Return [X, Y] of the center of cell containing provided text 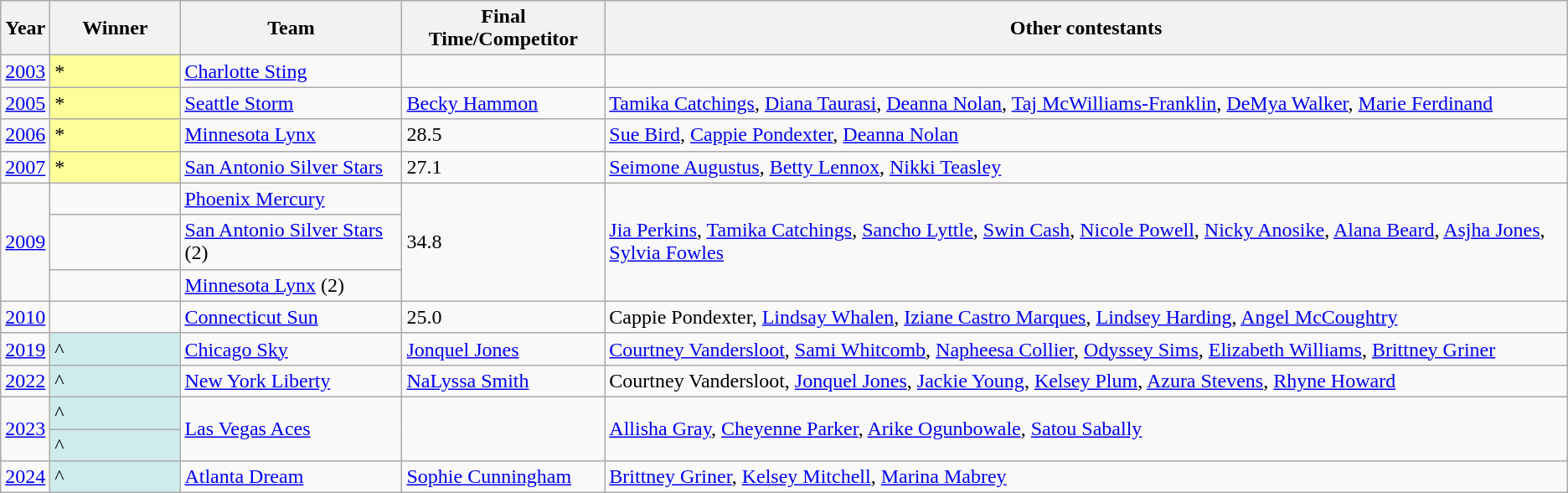
Atlanta Dream [291, 477]
Brittney Griner, Kelsey Mitchell, Marina Mabrey [1086, 477]
Other contestants [1086, 29]
Connecticut Sun [291, 317]
25.0 [503, 317]
27.1 [503, 167]
Las Vegas Aces [291, 428]
Team [291, 29]
Minnesota Lynx [291, 135]
2022 [25, 381]
2024 [25, 477]
San Antonio Silver Stars [291, 167]
34.8 [503, 241]
Jonquel Jones [503, 349]
2003 [25, 71]
28.5 [503, 135]
Chicago Sky [291, 349]
Seattle Storm [291, 103]
Courtney Vandersloot, Jonquel Jones, Jackie Young, Kelsey Plum, Azura Stevens, Rhyne Howard [1086, 381]
Courtney Vandersloot, Sami Whitcomb, Napheesa Collier, Odyssey Sims, Elizabeth Williams, Brittney Griner [1086, 349]
Final Time/Competitor [503, 29]
Minnesota Lynx (2) [291, 285]
NaLyssa Smith [503, 381]
Charlotte Sting [291, 71]
2010 [25, 317]
2005 [25, 103]
2019 [25, 349]
San Antonio Silver Stars (2) [291, 241]
2007 [25, 167]
2009 [25, 241]
Year [25, 29]
Tamika Catchings, Diana Taurasi, Deanna Nolan, Taj McWilliams-Franklin, DeMya Walker, Marie Ferdinand [1086, 103]
Phoenix Mercury [291, 199]
Sue Bird, Cappie Pondexter, Deanna Nolan [1086, 135]
Becky Hammon [503, 103]
Sophie Cunningham [503, 477]
Allisha Gray, Cheyenne Parker, Arike Ogunbowale, Satou Sabally [1086, 428]
New York Liberty [291, 381]
Seimone Augustus, Betty Lennox, Nikki Teasley [1086, 167]
2006 [25, 135]
Jia Perkins, Tamika Catchings, Sancho Lyttle, Swin Cash, Nicole Powell, Nicky Anosike, Alana Beard, Asjha Jones, Sylvia Fowles [1086, 241]
Cappie Pondexter, Lindsay Whalen, Iziane Castro Marques, Lindsey Harding, Angel McCoughtry [1086, 317]
Winner [116, 29]
2023 [25, 428]
